Identify which cell holds the provided text, then report its [X, Y] central coordinate. 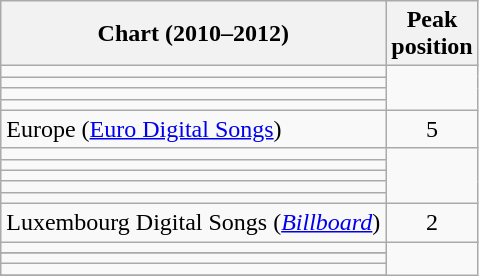
Luxembourg Digital Songs (Billboard) [194, 222]
2 [432, 222]
Chart (2010–2012) [194, 34]
Peakposition [432, 34]
Europe (Euro Digital Songs) [194, 129]
5 [432, 129]
